Pinpoint the cell where the given text exists, returning its (X, Y) midpoint coordinate. 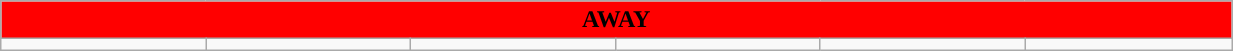
AWAY (616, 20)
